Identify which cell holds the provided text, then report its [x, y] central coordinate. 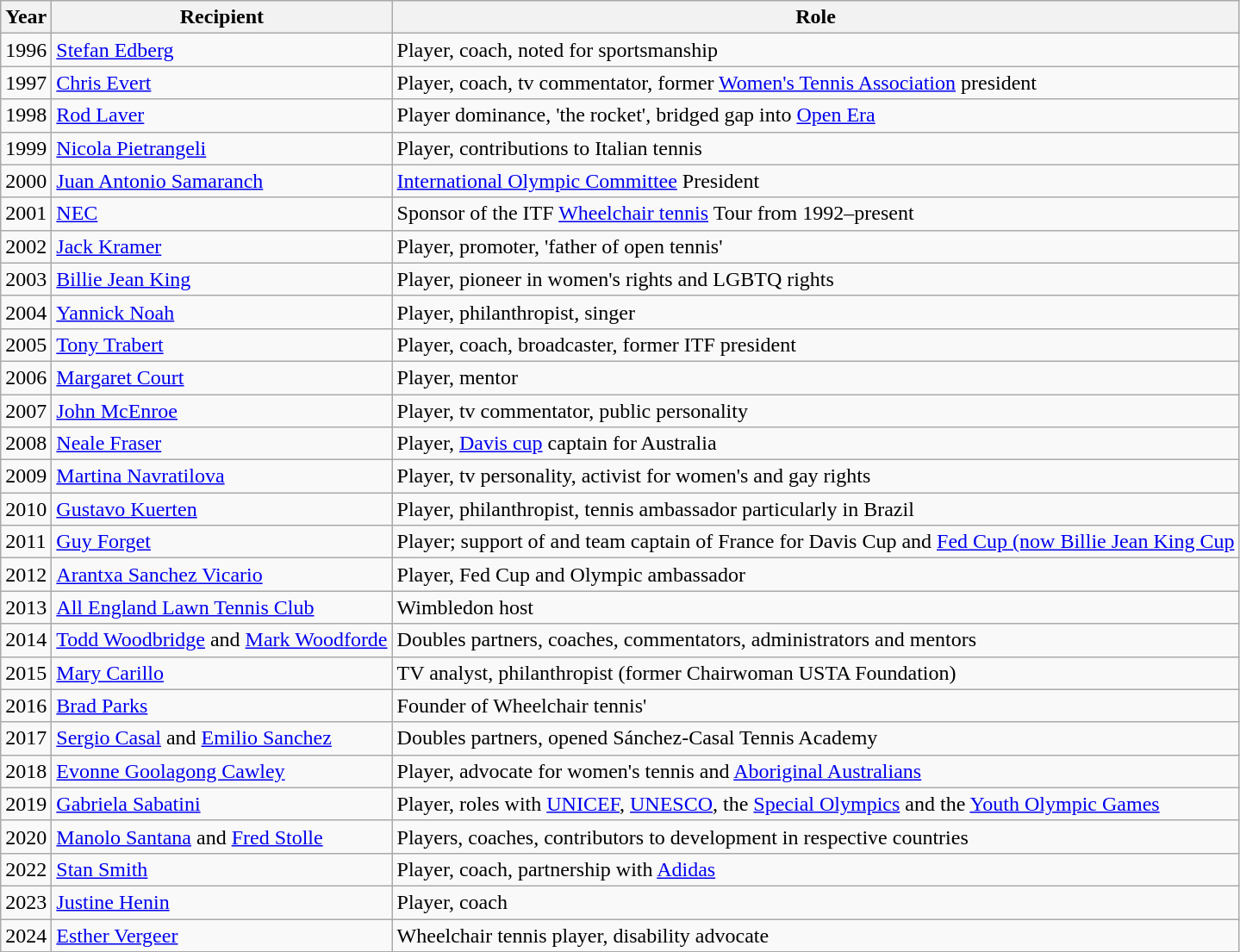
2009 [26, 476]
2004 [26, 312]
Player, philanthropist, tennis ambassador particularly in Brazil [815, 509]
Player, coach, noted for sportsmanship [815, 50]
Player, promoter, 'father of open tennis' [815, 246]
Player, advocate for women's tennis and Aboriginal Australians [815, 771]
1998 [26, 115]
Jack Kramer [222, 246]
Doubles partners, opened Sánchez-Casal Tennis Academy [815, 738]
Stefan Edberg [222, 50]
All England Lawn Tennis Club [222, 607]
2024 [26, 935]
Yannick Noah [222, 312]
1999 [26, 148]
Arantxa Sanchez Vicario [222, 575]
Rod Laver [222, 115]
Player; support of and team captain of France for Davis Cup and Fed Cup (now Billie Jean King Cup [815, 542]
Guy Forget [222, 542]
Sponsor of the ITF Wheelchair tennis Tour from 1992–present [815, 214]
2003 [26, 279]
Player, coach [815, 902]
Player, tv commentator, public personality [815, 411]
Todd Woodbridge and Mark Woodforde [222, 640]
2010 [26, 509]
Wheelchair tennis player, disability advocate [815, 935]
Player, coach, tv commentator, former Women's Tennis Association president [815, 83]
Player, tv personality, activist for women's and gay rights [815, 476]
Role [815, 17]
Brad Parks [222, 706]
2014 [26, 640]
1996 [26, 50]
Juan Antonio Samaranch [222, 181]
2017 [26, 738]
Evonne Goolagong Cawley [222, 771]
2008 [26, 444]
2006 [26, 377]
Martina Navratilova [222, 476]
TV analyst, philanthropist (former Chairwoman USTA Foundation) [815, 673]
2011 [26, 542]
2019 [26, 804]
Year [26, 17]
John McEnroe [222, 411]
Player, philanthropist, singer [815, 312]
International Olympic Committee President [815, 181]
Player, contributions to Italian tennis [815, 148]
2002 [26, 246]
Sergio Casal and Emilio Sanchez [222, 738]
Nicola Pietrangeli [222, 148]
Esther Vergeer [222, 935]
Player, pioneer in women's rights and LGBTQ rights [815, 279]
Player, Davis cup captain for Australia [815, 444]
Gabriela Sabatini [222, 804]
2018 [26, 771]
Gustavo Kuerten [222, 509]
1997 [26, 83]
Billie Jean King [222, 279]
Player dominance, 'the rocket', bridged gap into Open Era [815, 115]
Doubles partners, coaches, commentators, administrators and mentors [815, 640]
Stan Smith [222, 869]
2020 [26, 837]
NEC [222, 214]
Wimbledon host [815, 607]
Founder of Wheelchair tennis' [815, 706]
2007 [26, 411]
2012 [26, 575]
Player, roles with UNICEF, UNESCO, the Special Olympics and the Youth Olympic Games [815, 804]
Tony Trabert [222, 345]
2005 [26, 345]
Justine Henin [222, 902]
Player, Fed Cup and Olympic ambassador [815, 575]
Player, coach, broadcaster, former ITF president [815, 345]
2013 [26, 607]
2000 [26, 181]
2001 [26, 214]
Mary Carillo [222, 673]
Manolo Santana and Fred Stolle [222, 837]
Players, coaches, contributors to development in respective countries [815, 837]
Player, coach, partnership with Adidas [815, 869]
Chris Evert [222, 83]
Recipient [222, 17]
2023 [26, 902]
Player, mentor [815, 377]
2015 [26, 673]
2022 [26, 869]
Margaret Court [222, 377]
2016 [26, 706]
Neale Fraser [222, 444]
